Output the (x, y) coordinate of the center of the cell containing the given text.  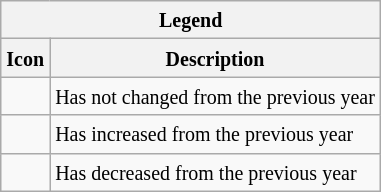
Legend (191, 20)
Description (216, 58)
Has increased from the previous year (216, 134)
Icon (26, 58)
Has decreased from the previous year (216, 172)
Has not changed from the previous year (216, 96)
